Output the [x, y] coordinate of the center of the cell containing the given text.  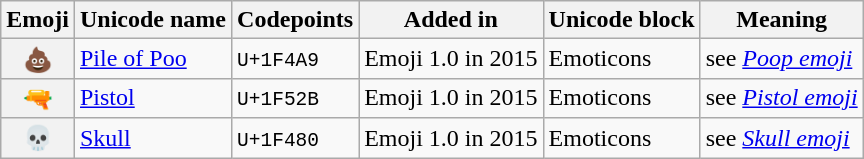
Pistol [152, 98]
Unicode block [622, 20]
Pile of Poo [152, 59]
U+1F4A9 [296, 59]
💀 [38, 138]
see Skull emoji [782, 138]
Meaning [782, 20]
Codepoints [296, 20]
🔫 [38, 98]
Added in [451, 20]
see Poop emoji [782, 59]
💩 [38, 59]
Emoji [38, 20]
Skull [152, 138]
see Pistol emoji [782, 98]
Unicode name [152, 20]
U+1F52B [296, 98]
U+1F480 [296, 138]
